Locate the cell with the specified text and output its [X, Y] center coordinate. 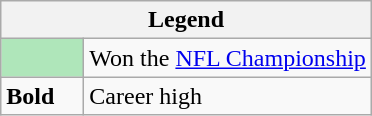
Bold [42, 96]
Career high [228, 96]
Won the NFL Championship [228, 58]
Legend [186, 20]
